From the cell containing the given text, extract its center point as (x, y) coordinate. 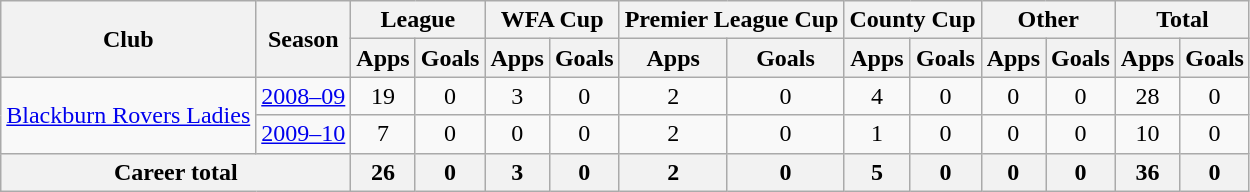
7 (383, 134)
Club (128, 39)
5 (877, 172)
26 (383, 172)
Other (1048, 20)
4 (877, 96)
19 (383, 96)
1 (877, 134)
28 (1147, 96)
10 (1147, 134)
Premier League Cup (732, 20)
League (418, 20)
County Cup (912, 20)
Total (1182, 20)
Career total (176, 172)
WFA Cup (552, 20)
Blackburn Rovers Ladies (128, 115)
36 (1147, 172)
2008–09 (304, 96)
2009–10 (304, 134)
Season (304, 39)
